Detect which cell encompasses the target text, then output its [x, y] center coordinate. 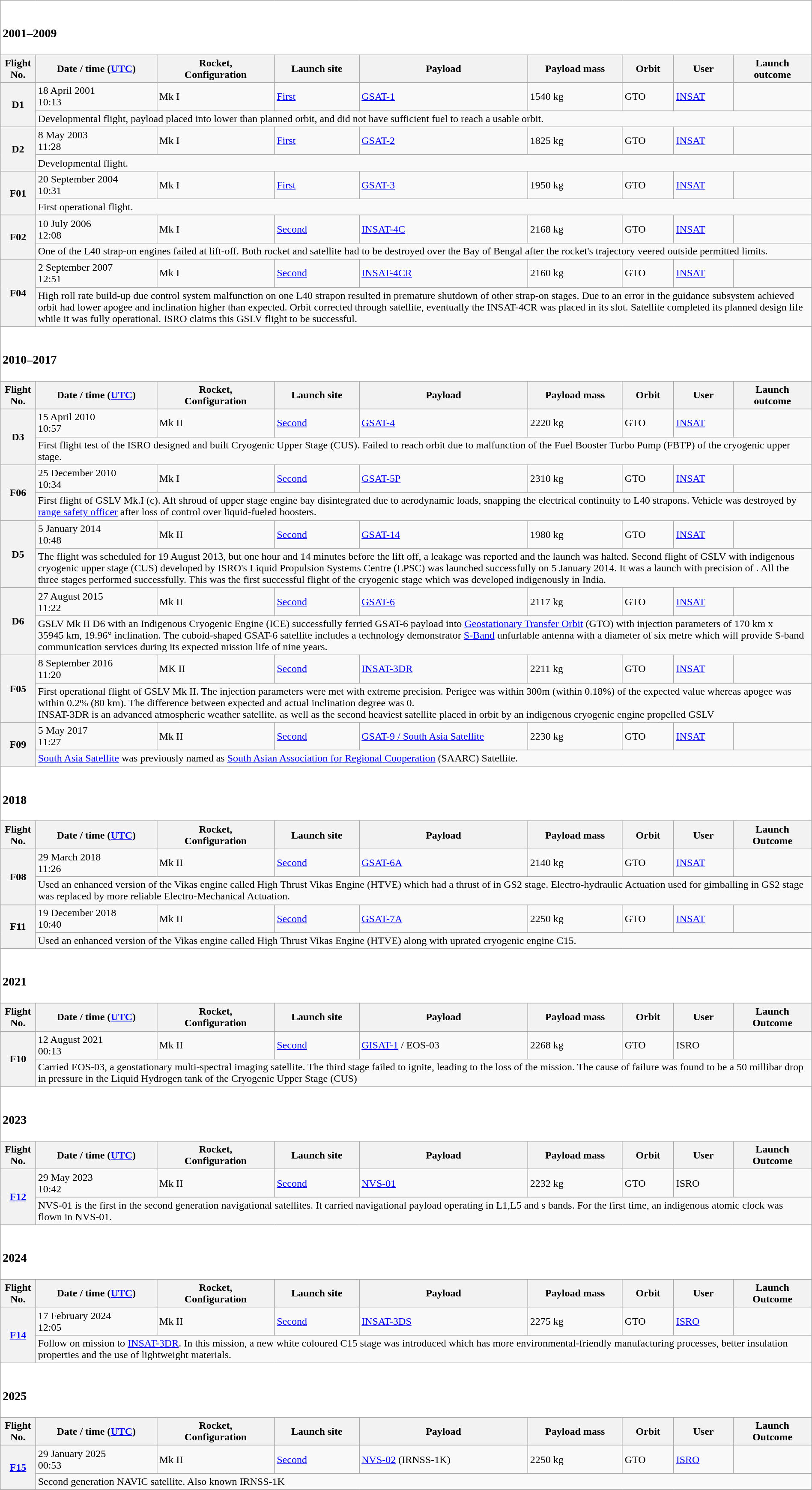
20 September 200410:31 [96, 185]
2268 kg [575, 1045]
INSAT-4C [444, 229]
29 March 201811:26 [96, 863]
10 July 200612:08 [96, 229]
Second generation NAVIC satellite. Also known IRNSS-1K [424, 1481]
5 January 201410:48 [96, 534]
F10 [18, 1059]
GSAT-6 [444, 601]
F09 [18, 744]
GSAT-14 [444, 534]
GSAT-2 [444, 140]
19 December 201810:40 [96, 918]
GSAT-7A [444, 918]
D5 [18, 554]
GSAT-3 [444, 185]
GSAT-9 / South Asia Satellite [444, 737]
NVS-01 [444, 1183]
D2 [18, 149]
Developmental flight, payload placed into lower than planned orbit, and did not have sufficient fuel to reach a usable orbit. [424, 119]
NVS-02 (IRNSS-1K) [444, 1460]
27 August 201511:22 [96, 601]
F12 [18, 1197]
5 May 201711:27 [96, 737]
2211 kg [575, 669]
1825 kg [575, 140]
2220 kg [575, 423]
2025 [406, 1390]
12 August 202100:13 [96, 1045]
F14 [18, 1335]
18 April 200110:13 [96, 97]
17 February 2024 12:05 [96, 1321]
2024 [406, 1252]
F11 [18, 927]
8 May 200311:28 [96, 140]
29 May 202310:42 [96, 1183]
8 September 201611:20 [96, 669]
2140 kg [575, 863]
2160 kg [575, 273]
1540 kg [575, 97]
F15 [18, 1467]
GSAT-6A [444, 863]
15 April 201010:57 [96, 423]
1950 kg [575, 185]
First operational flight. [424, 207]
F04 [18, 293]
INSAT-3DS [444, 1321]
2168 kg [575, 229]
2232 kg [575, 1183]
GSAT-4 [444, 423]
2230 kg [575, 737]
South Asia Satellite was previously named as South Asian Association for Regional Cooperation (SAARC) Satellite. [424, 758]
2021 [406, 976]
2310 kg [575, 479]
2018 [406, 794]
D1 [18, 105]
Used an enhanced version of the Vikas engine called High Thrust Vikas Engine (HTVE) along with uprated cryogenic engine C15. [424, 941]
2117 kg [575, 601]
GSAT-5P [444, 479]
GSAT-1 [444, 97]
Developmental flight. [424, 163]
2275 kg [575, 1321]
GISAT-1 / EOS-03 [444, 1045]
INSAT-4CR [444, 273]
25 December 201010:34 [96, 479]
29 January 2025 00:53 [96, 1460]
D6 [18, 621]
F01 [18, 193]
F08 [18, 877]
F06 [18, 493]
2023 [406, 1114]
MK II [215, 669]
INSAT-3DR [444, 669]
F05 [18, 689]
2 September 200712:51 [96, 273]
2001–2009 [406, 27]
1980 kg [575, 534]
2010–2017 [406, 354]
F02 [18, 237]
D3 [18, 437]
